Extract the (x, y) coordinate from the center of the cell holding the provided text.  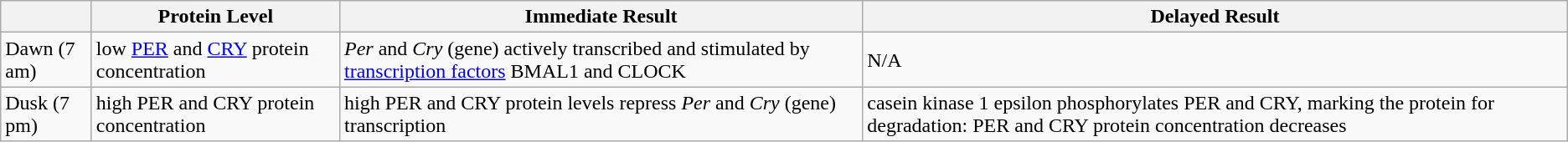
Dusk (7 pm) (47, 114)
Dawn (7 am) (47, 60)
high PER and CRY protein concentration (215, 114)
low PER and CRY protein concentration (215, 60)
Protein Level (215, 17)
Per and Cry (gene) actively transcribed and stimulated by transcription factors BMAL1 and CLOCK (601, 60)
Delayed Result (1215, 17)
high PER and CRY protein levels repress Per and Cry (gene) transcription (601, 114)
N/A (1215, 60)
Immediate Result (601, 17)
casein kinase 1 epsilon phosphorylates PER and CRY, marking the protein for degradation: PER and CRY protein concentration decreases (1215, 114)
